Capture the cell that displays the provided text and extract its (x, y) central coordinate. 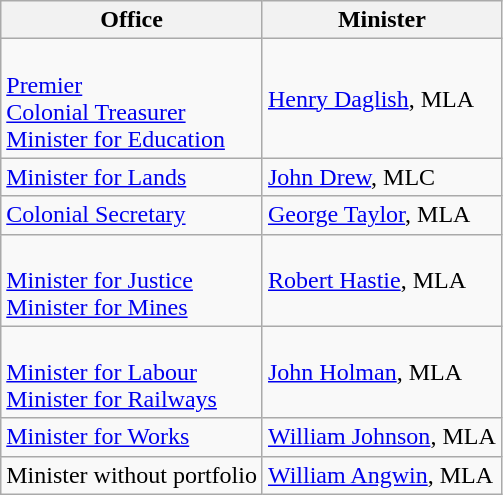
Minister for Lands (132, 177)
Minister (382, 20)
Colonial Secretary (132, 215)
Minister without portfolio (132, 475)
Minister for Justice Minister for Mines (132, 280)
Premier Colonial Treasurer Minister for Education (132, 98)
John Holman, MLA (382, 372)
Minister for Labour Minister for Railways (132, 372)
William Johnson, MLA (382, 437)
Office (132, 20)
Henry Daglish, MLA (382, 98)
Minister for Works (132, 437)
John Drew, MLC (382, 177)
Robert Hastie, MLA (382, 280)
William Angwin, MLA (382, 475)
George Taylor, MLA (382, 215)
